From the cell containing the given text, extract its center point as (X, Y) coordinate. 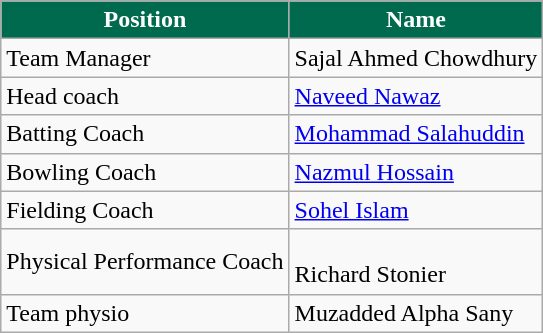
Head coach (145, 96)
Name (416, 20)
Team Manager (145, 58)
Batting Coach (145, 134)
Team physio (145, 313)
Sajal Ahmed Chowdhury (416, 58)
Fielding Coach (145, 210)
Position (145, 20)
Richard Stonier (416, 262)
Muzadded Alpha Sany (416, 313)
Nazmul Hossain (416, 172)
Physical Performance Coach (145, 262)
Bowling Coach (145, 172)
Sohel Islam (416, 210)
Mohammad Salahuddin (416, 134)
Naveed Nawaz (416, 96)
